Extract the (x, y) coordinate from the center of the cell holding the provided text.  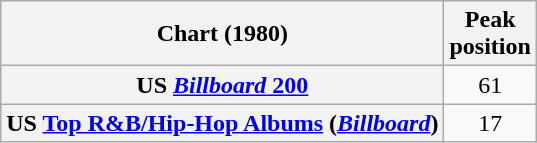
US Top R&B/Hip-Hop Albums (Billboard) (222, 123)
US Billboard 200 (222, 85)
61 (490, 85)
Peakposition (490, 34)
17 (490, 123)
Chart (1980) (222, 34)
